Locate the cell with the specified text and output its [X, Y] center coordinate. 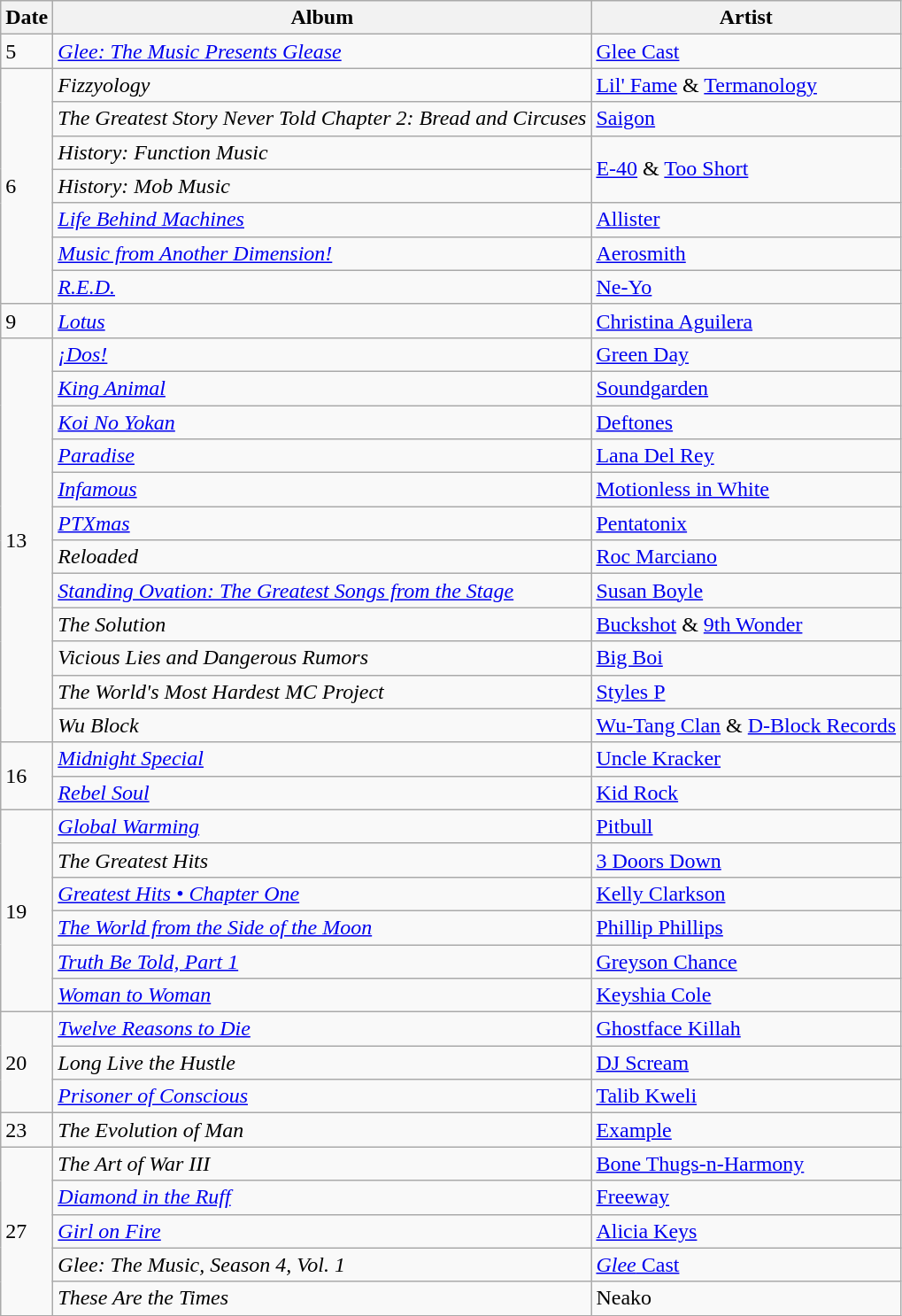
King Animal [322, 388]
Pentatonix [746, 523]
16 [27, 776]
Styles P [746, 692]
Rebel Soul [322, 793]
19 [27, 910]
Motionless in White [746, 490]
Freeway [746, 1197]
Midnight Special [322, 759]
Reloaded [322, 557]
Ghostface Killah [746, 1029]
Kid Rock [746, 793]
The Greatest Hits [322, 860]
Infamous [322, 490]
Album [322, 18]
Girl on Fire [322, 1231]
Christina Aguilera [746, 321]
Koi No Yokan [322, 422]
Truth Be Told, Part 1 [322, 961]
PTXmas [322, 523]
13 [27, 540]
Greatest Hits • Chapter One [322, 894]
Long Live the Hustle [322, 1063]
Roc Marciano [746, 557]
9 [27, 321]
Allister [746, 220]
Green Day [746, 354]
Keyshia Cole [746, 995]
Paradise [322, 456]
The Solution [322, 624]
These Are the Times [322, 1298]
Pitbull [746, 826]
23 [27, 1130]
5 [27, 51]
¡Dos! [322, 354]
The World from the Side of the Moon [322, 927]
History: Mob Music [322, 186]
Deftones [746, 422]
Wu Block [322, 725]
6 [27, 186]
Woman to Woman [322, 995]
R.E.D. [322, 287]
Date [27, 18]
Alicia Keys [746, 1231]
Wu-Tang Clan & D-Block Records [746, 725]
Vicious Lies and Dangerous Rumors [322, 658]
The Greatest Story Never Told Chapter 2: Bread and Circuses [322, 119]
Lana Del Rey [746, 456]
The World's Most Hardest MC Project [322, 692]
Lil' Fame & Termanology [746, 85]
Music from Another Dimension! [322, 253]
Saigon [746, 119]
Twelve Reasons to Die [322, 1029]
Phillip Phillips [746, 927]
The Art of War III [322, 1164]
20 [27, 1063]
Example [746, 1130]
History: Function Music [322, 152]
Aerosmith [746, 253]
Uncle Kracker [746, 759]
Standing Ovation: The Greatest Songs from the Stage [322, 591]
Lotus [322, 321]
Artist [746, 18]
Greyson Chance [746, 961]
Bone Thugs-n-Harmony [746, 1164]
Talib Kweli [746, 1096]
Kelly Clarkson [746, 894]
Ne-Yo [746, 287]
Soundgarden [746, 388]
E-40 & Too Short [746, 169]
Susan Boyle [746, 591]
3 Doors Down [746, 860]
Big Boi [746, 658]
Prisoner of Conscious [322, 1096]
Life Behind Machines [322, 220]
The Evolution of Man [322, 1130]
Neako [746, 1298]
Fizzyology [322, 85]
Glee: The Music, Season 4, Vol. 1 [322, 1265]
Glee: The Music Presents Glease [322, 51]
Diamond in the Ruff [322, 1197]
DJ Scream [746, 1063]
Buckshot & 9th Wonder [746, 624]
Global Warming [322, 826]
27 [27, 1231]
